Capture the cell that displays the provided text and extract its (X, Y) central coordinate. 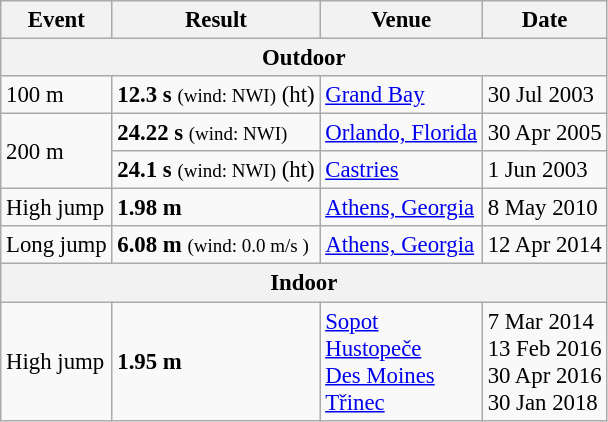
7 Mar 201413 Feb 201630 Apr 201630 Jan 2018 (544, 362)
24.1 s (wind: NWI) (ht) (216, 170)
8 May 2010 (544, 208)
Outdoor (304, 58)
12 Apr 2014 (544, 245)
Castries (401, 170)
Long jump (56, 245)
1.98 m (216, 208)
Sopot Hustopeče Des Moines Třinec (401, 362)
Grand Bay (401, 95)
Venue (401, 20)
24.22 s (wind: NWI) (216, 133)
Event (56, 20)
30 Apr 2005 (544, 133)
Date (544, 20)
Orlando, Florida (401, 133)
100 m (56, 95)
Result (216, 20)
12.3 s (wind: NWI) (ht) (216, 95)
200 m (56, 152)
30 Jul 2003 (544, 95)
6.08 m (wind: 0.0 m/s ) (216, 245)
1.95 m (216, 362)
1 Jun 2003 (544, 170)
Indoor (304, 283)
